Identify which cell holds the provided text, then report its [X, Y] central coordinate. 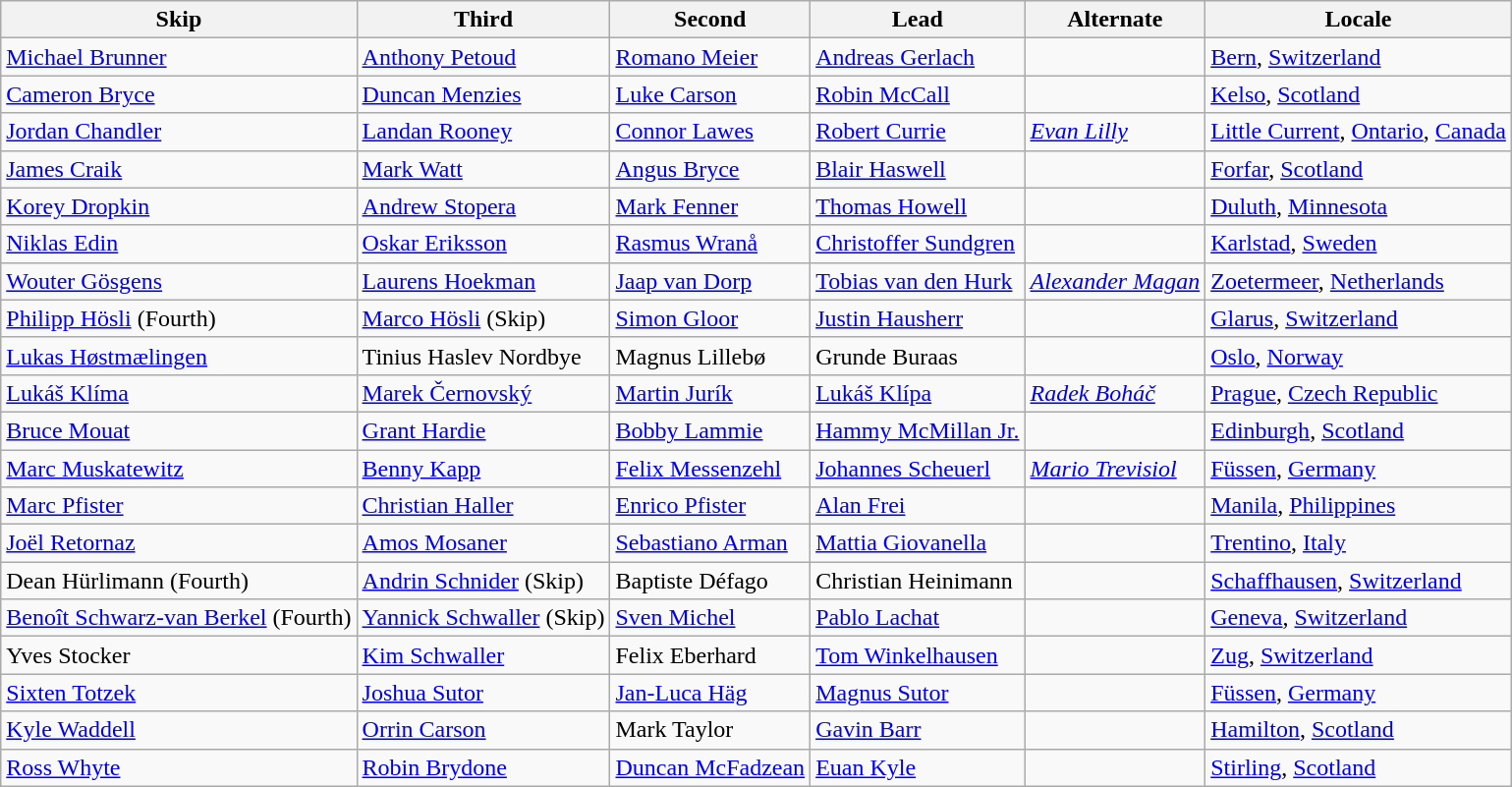
Oslo, Norway [1359, 356]
Gavin Barr [918, 730]
Johannes Scheuerl [918, 469]
James Craik [179, 169]
Yves Stocker [179, 655]
Evan Lilly [1115, 132]
Tobias van den Hurk [918, 281]
Tom Winkelhausen [918, 655]
Marc Muskatewitz [179, 469]
Korey Dropkin [179, 206]
Kim Schwaller [483, 655]
Jan-Luca Häg [710, 693]
Mario Trevisiol [1115, 469]
Duncan McFadzean [710, 767]
Euan Kyle [918, 767]
Thomas Howell [918, 206]
Jaap van Dorp [710, 281]
Trentino, Italy [1359, 543]
Anthony Petoud [483, 57]
Alan Frei [918, 506]
Hammy McMillan Jr. [918, 430]
Kyle Waddell [179, 730]
Dean Hürlimann (Fourth) [179, 581]
Benny Kapp [483, 469]
Andrin Schnider (Skip) [483, 581]
Christian Heinimann [918, 581]
Rasmus Wranå [710, 244]
Ross Whyte [179, 767]
Magnus Lillebø [710, 356]
Skip [179, 20]
Little Current, Ontario, Canada [1359, 132]
Robin McCall [918, 94]
Magnus Sutor [918, 693]
Alternate [1115, 20]
Michael Brunner [179, 57]
Tinius Haslev Nordbye [483, 356]
Romano Meier [710, 57]
Lukáš Klípa [918, 393]
Luke Carson [710, 94]
Marc Pfister [179, 506]
Yannick Schwaller (Skip) [483, 618]
Benoît Schwarz-van Berkel (Fourth) [179, 618]
Bern, Switzerland [1359, 57]
Second [710, 20]
Martin Jurík [710, 393]
Landan Rooney [483, 132]
Felix Eberhard [710, 655]
Connor Lawes [710, 132]
Andreas Gerlach [918, 57]
Marek Černovský [483, 393]
Blair Haswell [918, 169]
Forfar, Scotland [1359, 169]
Baptiste Défago [710, 581]
Wouter Gösgens [179, 281]
Radek Boháč [1115, 393]
Duluth, Minnesota [1359, 206]
Mark Taylor [710, 730]
Christian Haller [483, 506]
Andrew Stopera [483, 206]
Angus Bryce [710, 169]
Duncan Menzies [483, 94]
Locale [1359, 20]
Lukas Høstmælingen [179, 356]
Lukáš Klíma [179, 393]
Niklas Edin [179, 244]
Lead [918, 20]
Alexander Magan [1115, 281]
Robin Brydone [483, 767]
Zug, Switzerland [1359, 655]
Joël Retornaz [179, 543]
Laurens Hoekman [483, 281]
Glarus, Switzerland [1359, 318]
Manila, Philippines [1359, 506]
Sixten Totzek [179, 693]
Mark Watt [483, 169]
Edinburgh, Scotland [1359, 430]
Third [483, 20]
Mattia Giovanella [918, 543]
Joshua Sutor [483, 693]
Simon Gloor [710, 318]
Jordan Chandler [179, 132]
Cameron Bryce [179, 94]
Felix Messenzehl [710, 469]
Philipp Hösli (Fourth) [179, 318]
Hamilton, Scotland [1359, 730]
Stirling, Scotland [1359, 767]
Robert Currie [918, 132]
Amos Mosaner [483, 543]
Schaffhausen, Switzerland [1359, 581]
Pablo Lachat [918, 618]
Oskar Eriksson [483, 244]
Sven Michel [710, 618]
Bruce Mouat [179, 430]
Justin Hausherr [918, 318]
Grant Hardie [483, 430]
Bobby Lammie [710, 430]
Marco Hösli (Skip) [483, 318]
Karlstad, Sweden [1359, 244]
Grunde Buraas [918, 356]
Christoffer Sundgren [918, 244]
Enrico Pfister [710, 506]
Zoetermeer, Netherlands [1359, 281]
Orrin Carson [483, 730]
Geneva, Switzerland [1359, 618]
Mark Fenner [710, 206]
Sebastiano Arman [710, 543]
Kelso, Scotland [1359, 94]
Prague, Czech Republic [1359, 393]
